Extract the (x, y) coordinate from the center of the cell holding the provided text.  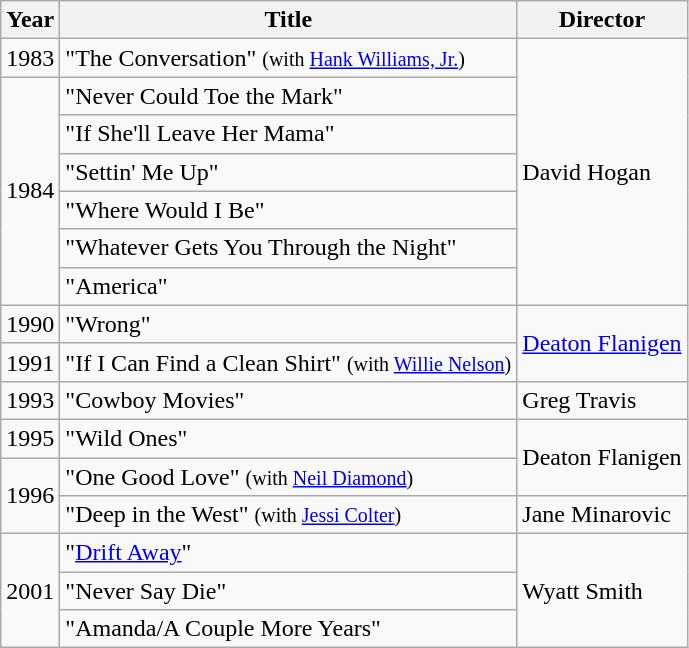
"Never Could Toe the Mark" (288, 96)
1991 (30, 362)
Wyatt Smith (602, 591)
Year (30, 20)
"Drift Away" (288, 553)
"Settin' Me Up" (288, 172)
"Wild Ones" (288, 438)
"If I Can Find a Clean Shirt" (with Willie Nelson) (288, 362)
2001 (30, 591)
1984 (30, 191)
"One Good Love" (with Neil Diamond) (288, 477)
Greg Travis (602, 400)
Director (602, 20)
Title (288, 20)
1996 (30, 496)
"Whatever Gets You Through the Night" (288, 248)
"Amanda/A Couple More Years" (288, 629)
David Hogan (602, 172)
1995 (30, 438)
"America" (288, 286)
Jane Minarovic (602, 515)
"Never Say Die" (288, 591)
"Cowboy Movies" (288, 400)
1983 (30, 58)
"The Conversation" (with Hank Williams, Jr.) (288, 58)
"Deep in the West" (with Jessi Colter) (288, 515)
"Where Would I Be" (288, 210)
"If She'll Leave Her Mama" (288, 134)
"Wrong" (288, 324)
1990 (30, 324)
1993 (30, 400)
